Find where the given text appears and provide that cell's center as (x, y) coordinate. 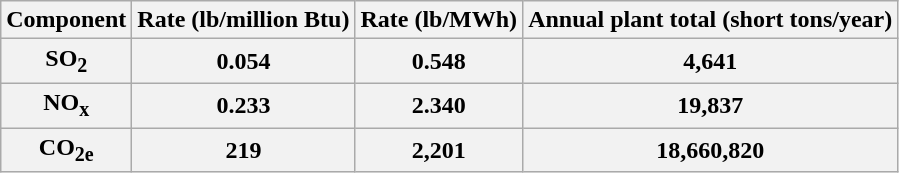
2,201 (439, 150)
NOx (66, 105)
19,837 (710, 105)
0.233 (244, 105)
CO2e (66, 150)
2.340 (439, 105)
Rate (lb/MWh) (439, 20)
Annual plant total (short tons/year) (710, 20)
0.548 (439, 61)
4,641 (710, 61)
219 (244, 150)
Rate (lb/million Btu) (244, 20)
0.054 (244, 61)
SO2 (66, 61)
Component (66, 20)
18,660,820 (710, 150)
